Detect which cell encompasses the target text, then output its (x, y) center coordinate. 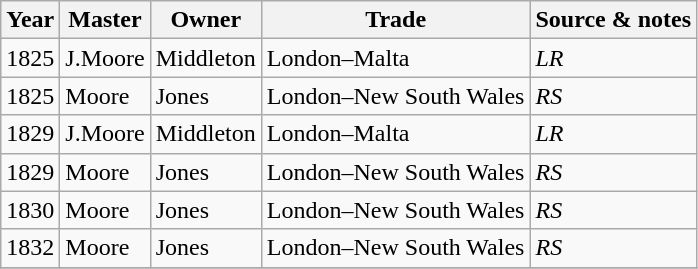
Owner (206, 20)
Trade (396, 20)
1832 (30, 248)
Master (105, 20)
Year (30, 20)
Source & notes (614, 20)
1830 (30, 210)
